Find where the given text appears and provide that cell's center as [X, Y] coordinate. 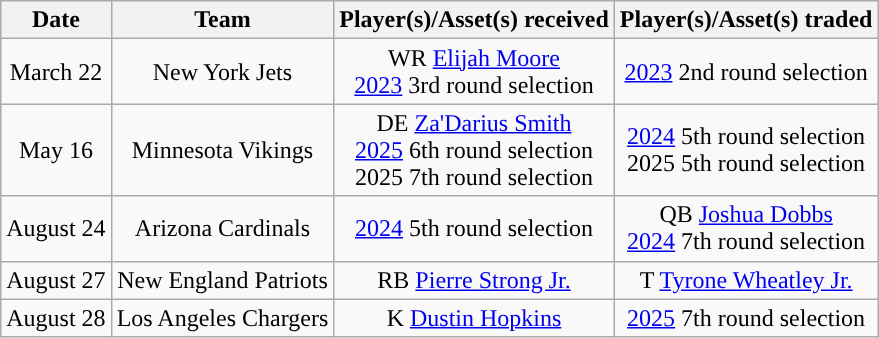
RB Pierre Strong Jr. [474, 280]
Player(s)/Asset(s) received [474, 20]
August 27 [56, 280]
Player(s)/Asset(s) traded [746, 20]
Los Angeles Chargers [222, 318]
Team [222, 20]
QB Joshua Dobbs2024 7th round selection [746, 228]
K Dustin Hopkins [474, 318]
March 22 [56, 72]
WR Elijah Moore2023 3rd round selection [474, 72]
August 24 [56, 228]
2025 7th round selection [746, 318]
Minnesota Vikings [222, 150]
New England Patriots [222, 280]
May 16 [56, 150]
August 28 [56, 318]
2024 5th round selection2025 5th round selection [746, 150]
T Tyrone Wheatley Jr. [746, 280]
Date [56, 20]
2023 2nd round selection [746, 72]
DE Za'Darius Smith2025 6th round selection2025 7th round selection [474, 150]
New York Jets [222, 72]
Arizona Cardinals [222, 228]
2024 5th round selection [474, 228]
